Return [X, Y] of the center of cell containing provided text 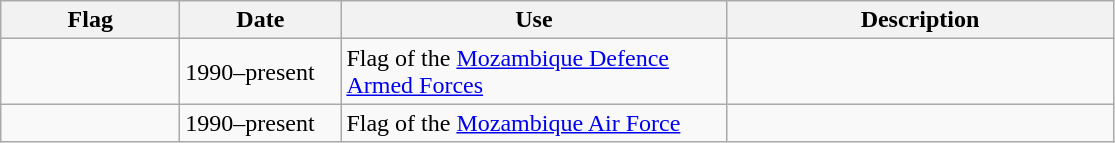
Description [920, 20]
Flag [90, 20]
Flag of the Mozambique Defence Armed Forces [534, 72]
Date [260, 20]
Use [534, 20]
Flag of the Mozambique Air Force [534, 123]
